Return the [x, y] coordinate for the center point of the cell that contains the specified text.  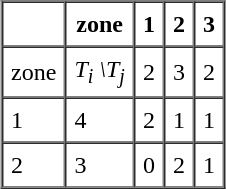
Ti \Tj [99, 72]
0 [149, 166]
4 [99, 120]
